Pinpoint the cell where the given text exists, returning its [x, y] midpoint coordinate. 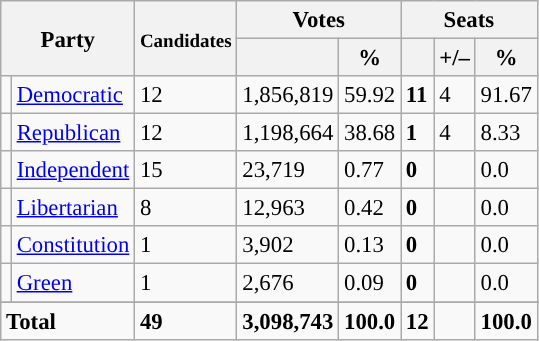
Seats [470, 20]
15 [186, 170]
0.42 [370, 208]
Party [68, 38]
0.77 [370, 170]
Votes [319, 20]
3,902 [288, 245]
Candidates [186, 38]
49 [186, 321]
Republican [72, 133]
Independent [72, 170]
+/– [454, 58]
8.33 [506, 133]
8 [186, 208]
0.09 [370, 283]
1,198,664 [288, 133]
0.13 [370, 245]
Total [68, 321]
23,719 [288, 170]
38.68 [370, 133]
Libertarian [72, 208]
11 [418, 95]
91.67 [506, 95]
1,856,819 [288, 95]
12,963 [288, 208]
Democratic [72, 95]
2,676 [288, 283]
59.92 [370, 95]
3,098,743 [288, 321]
Green [72, 283]
Constitution [72, 245]
